Provide the [x, y] coordinate of the cell's center where the given text is located.  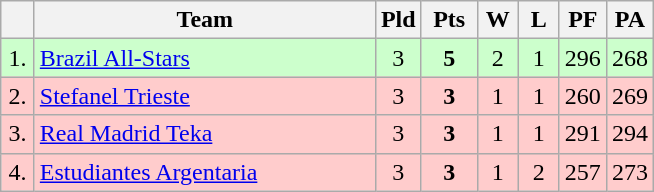
4. [18, 172]
5 [449, 58]
Real Madrid Teka [204, 134]
Pts [449, 20]
296 [582, 58]
1. [18, 58]
W [498, 20]
260 [582, 96]
Team [204, 20]
Stefanel Trieste [204, 96]
3. [18, 134]
Estudiantes Argentaria [204, 172]
Pld [398, 20]
268 [630, 58]
294 [630, 134]
291 [582, 134]
273 [630, 172]
PF [582, 20]
Brazil All-Stars [204, 58]
257 [582, 172]
269 [630, 96]
PA [630, 20]
2. [18, 96]
L [538, 20]
